Detect which cell encompasses the target text, then output its [X, Y] center coordinate. 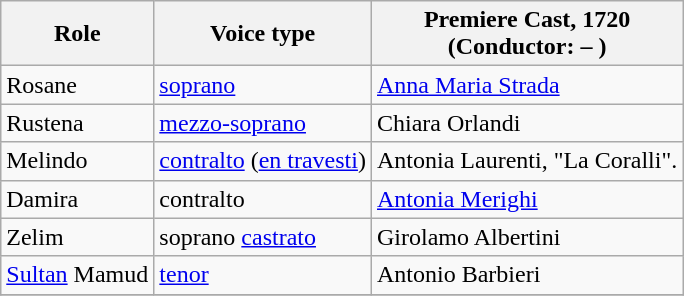
soprano [263, 85]
Antonia Merighi [526, 199]
Antonio Barbieri [526, 275]
mezzo-soprano [263, 123]
Chiara Orlandi [526, 123]
Antonia Laurenti, "La Coralli". [526, 161]
Damira [78, 199]
Rustena [78, 123]
contralto [263, 199]
Melindo [78, 161]
Sultan Mamud [78, 275]
Premiere Cast, 1720(Conductor: – ) [526, 34]
soprano castrato [263, 237]
Girolamo Albertini [526, 237]
Role [78, 34]
tenor [263, 275]
contralto (en travesti) [263, 161]
Voice type [263, 34]
Anna Maria Strada [526, 85]
Rosane [78, 85]
Zelim [78, 237]
